Search for the cell housing the specified text and yield its [X, Y] center coordinate. 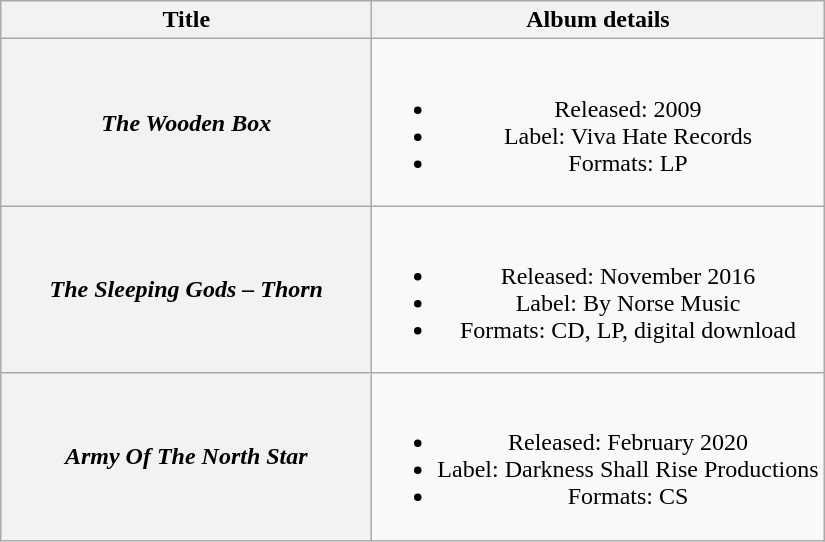
Album details [598, 20]
Released: February 2020Label: Darkness Shall Rise ProductionsFormats: CS [598, 456]
Released: 2009Label: Viva Hate RecordsFormats: LP [598, 122]
The Sleeping Gods – Thorn [186, 290]
The Wooden Box [186, 122]
Released: November 2016Label: By Norse MusicFormats: CD, LP, digital download [598, 290]
Title [186, 20]
Army Of The North Star [186, 456]
